Output the [x, y] coordinate of the center of the cell containing the given text.  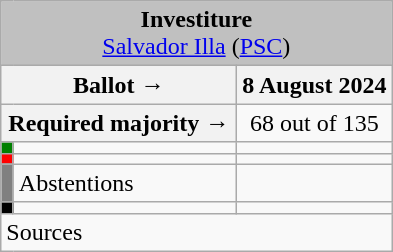
68 out of 135 [314, 123]
Required majority → [119, 123]
Ballot → [119, 85]
Abstentions [125, 183]
Sources [196, 232]
8 August 2024 [314, 85]
InvestitureSalvador Illa (PSC) [196, 34]
